Detect which cell encompasses the target text, then output its [x, y] center coordinate. 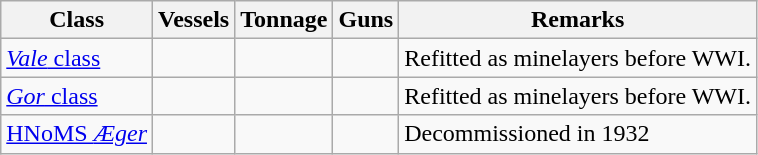
Guns [366, 20]
Gor class [77, 96]
Decommissioned in 1932 [578, 134]
Tonnage [284, 20]
Vale class [77, 58]
Class [77, 20]
Vessels [194, 20]
Remarks [578, 20]
HNoMS Æger [77, 134]
